Return [x, y] of the center of cell containing provided text 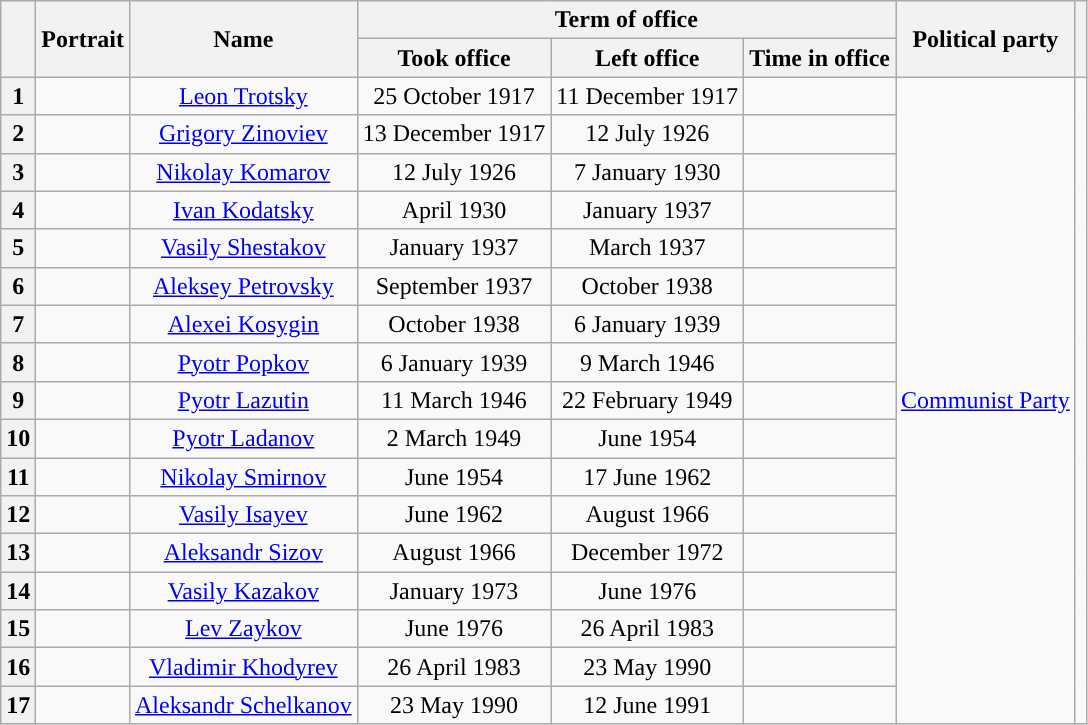
Aleksey Petrovsky [243, 286]
December 1972 [648, 553]
7 January 1930 [648, 172]
6 [18, 286]
Pyotr Ladanov [243, 438]
Name [243, 39]
Vasily Shestakov [243, 248]
15 [18, 629]
16 [18, 667]
Vasily Kazakov [243, 591]
13 [18, 553]
Time in office [820, 58]
9 March 1946 [648, 362]
Vladimir Khodyrev [243, 667]
11 December 1917 [648, 96]
11 March 1946 [454, 400]
Communist Party [986, 400]
Took office [454, 58]
7 [18, 324]
Alexei Kosygin [243, 324]
13 December 1917 [454, 134]
March 1937 [648, 248]
Grigory Zinoviev [243, 134]
Left office [648, 58]
Political party [986, 39]
25 October 1917 [454, 96]
11 [18, 477]
10 [18, 438]
2 [18, 134]
5 [18, 248]
Ivan Kodatsky [243, 210]
2 March 1949 [454, 438]
September 1937 [454, 286]
1 [18, 96]
January 1973 [454, 591]
Portrait [83, 39]
June 1962 [454, 515]
Term of office [626, 20]
Vasily Isayev [243, 515]
22 February 1949 [648, 400]
Pyotr Lazutin [243, 400]
17 June 1962 [648, 477]
12 June 1991 [648, 705]
9 [18, 400]
8 [18, 362]
April 1930 [454, 210]
17 [18, 705]
Lev Zaykov [243, 629]
4 [18, 210]
12 [18, 515]
14 [18, 591]
Aleksandr Sizov [243, 553]
Nikolay Smirnov [243, 477]
Nikolay Komarov [243, 172]
Pyotr Popkov [243, 362]
Leon Trotsky [243, 96]
Aleksandr Schelkanov [243, 705]
3 [18, 172]
